Identify which cell holds the provided text, then report its (x, y) central coordinate. 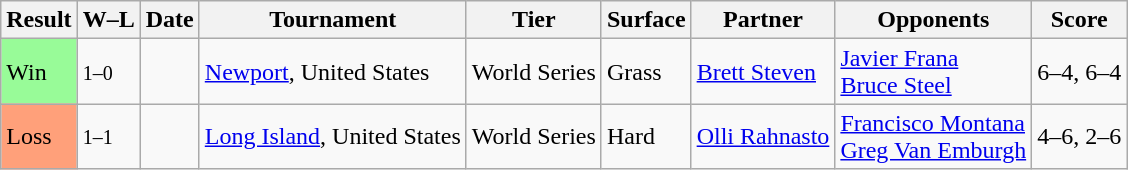
Date (170, 20)
Hard (646, 136)
Grass (646, 72)
Newport, United States (332, 72)
1–1 (108, 136)
Opponents (934, 20)
Result (39, 20)
Long Island, United States (332, 136)
1–0 (108, 72)
Surface (646, 20)
6–4, 6–4 (1080, 72)
W–L (108, 20)
Tier (534, 20)
Brett Steven (763, 72)
Javier Frana Bruce Steel (934, 72)
Win (39, 72)
Olli Rahnasto (763, 136)
Partner (763, 20)
Score (1080, 20)
Loss (39, 136)
Tournament (332, 20)
Francisco Montana Greg Van Emburgh (934, 136)
4–6, 2–6 (1080, 136)
